Search for the cell housing the specified text and yield its (X, Y) center coordinate. 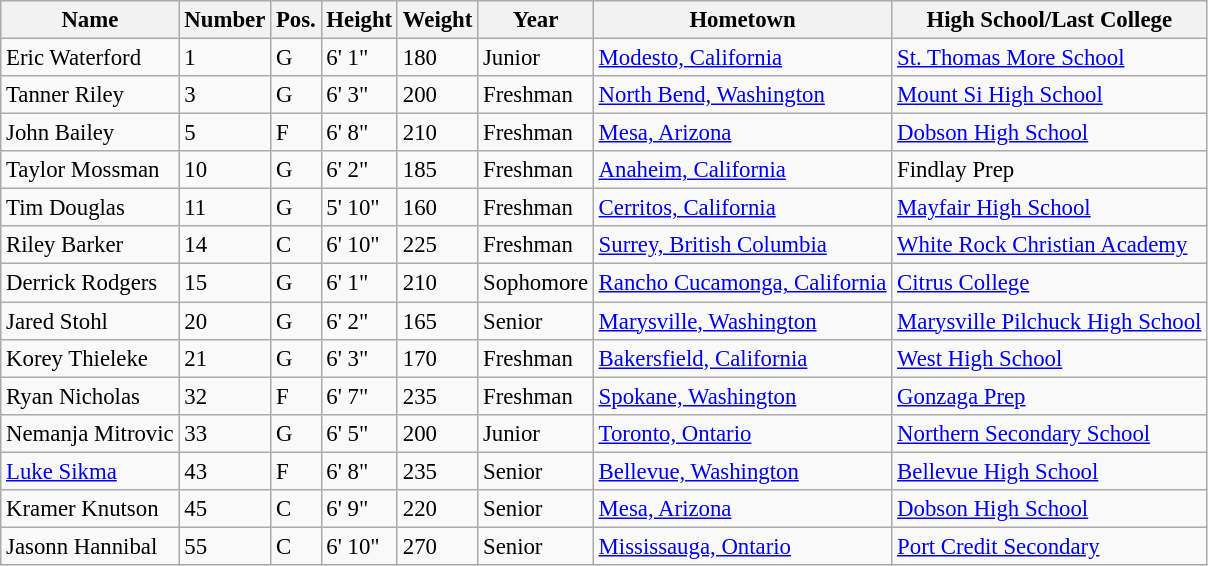
Bellevue High School (1050, 471)
Tanner Riley (90, 95)
6' 5" (359, 433)
270 (437, 546)
Ryan Nicholas (90, 396)
Sophomore (536, 283)
North Bend, Washington (742, 95)
43 (225, 471)
Hometown (742, 20)
Findlay Prep (1050, 170)
West High School (1050, 358)
Taylor Mossman (90, 170)
Pos. (296, 20)
John Bailey (90, 133)
Surrey, British Columbia (742, 245)
55 (225, 546)
5' 10" (359, 208)
Derrick Rodgers (90, 283)
Mayfair High School (1050, 208)
Anaheim, California (742, 170)
St. Thomas More School (1050, 58)
185 (437, 170)
1 (225, 58)
Northern Secondary School (1050, 433)
Marysville, Washington (742, 321)
Gonzaga Prep (1050, 396)
Marysville Pilchuck High School (1050, 321)
Port Credit Secondary (1050, 546)
Toronto, Ontario (742, 433)
Nemanja Mitrovic (90, 433)
Jasonn Hannibal (90, 546)
Rancho Cucamonga, California (742, 283)
220 (437, 509)
Kramer Knutson (90, 509)
Jared Stohl (90, 321)
15 (225, 283)
Name (90, 20)
32 (225, 396)
Riley Barker (90, 245)
Cerritos, California (742, 208)
Year (536, 20)
165 (437, 321)
160 (437, 208)
6' 9" (359, 509)
Korey Thieleke (90, 358)
High School/Last College (1050, 20)
6' 7" (359, 396)
33 (225, 433)
Luke Sikma (90, 471)
Eric Waterford (90, 58)
180 (437, 58)
20 (225, 321)
Weight (437, 20)
14 (225, 245)
3 (225, 95)
45 (225, 509)
Bellevue, Washington (742, 471)
Height (359, 20)
Mississauga, Ontario (742, 546)
Number (225, 20)
Mount Si High School (1050, 95)
11 (225, 208)
Spokane, Washington (742, 396)
5 (225, 133)
225 (437, 245)
10 (225, 170)
Tim Douglas (90, 208)
170 (437, 358)
Bakersfield, California (742, 358)
Modesto, California (742, 58)
21 (225, 358)
White Rock Christian Academy (1050, 245)
Citrus College (1050, 283)
